Determine the (X, Y) coordinate at the center of the cell enclosing the given text.  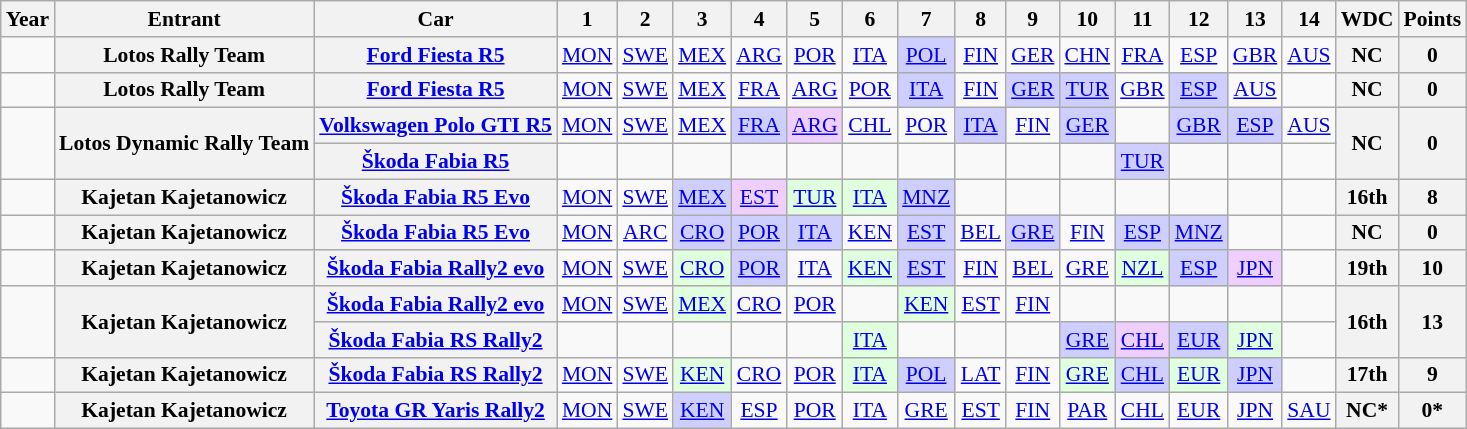
WDC (1368, 19)
ARC (645, 233)
3 (702, 19)
Points (1432, 19)
Lotos Dynamic Rally Team (184, 144)
5 (815, 19)
17th (1368, 375)
NC* (1368, 411)
1 (588, 19)
NZL (1142, 269)
4 (759, 19)
19th (1368, 269)
Entrant (184, 19)
12 (1199, 19)
SAU (1308, 411)
7 (926, 19)
0* (1432, 411)
CHN (1087, 55)
Car (436, 19)
Škoda Fabia R5 (436, 162)
LAT (980, 375)
Volkswagen Polo GTI R5 (436, 126)
Year (28, 19)
14 (1308, 19)
Toyota GR Yaris Rally2 (436, 411)
2 (645, 19)
PAR (1087, 411)
6 (870, 19)
11 (1142, 19)
